Return [X, Y] of the center of cell containing provided text 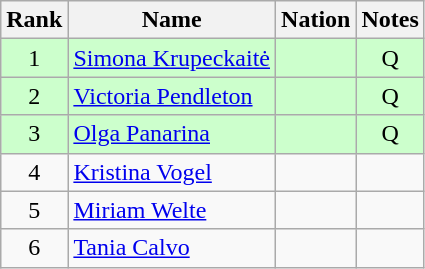
Victoria Pendleton [172, 96]
3 [34, 134]
Nation [316, 20]
Notes [390, 20]
4 [34, 172]
5 [34, 210]
Olga Panarina [172, 134]
Kristina Vogel [172, 172]
Rank [34, 20]
Simona Krupeckaitė [172, 58]
Tania Calvo [172, 248]
2 [34, 96]
1 [34, 58]
Name [172, 20]
Miriam Welte [172, 210]
6 [34, 248]
